Detect which cell encompasses the target text, then output its (X, Y) center coordinate. 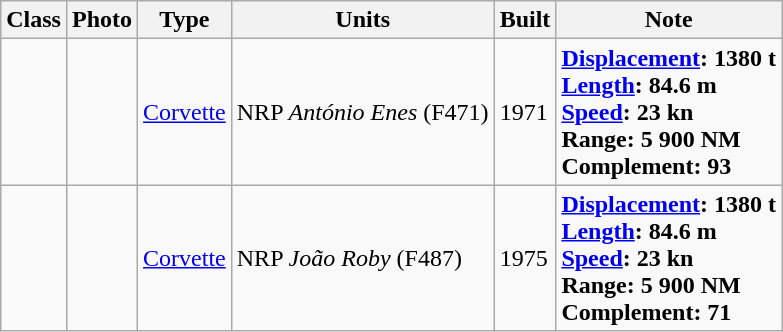
Displacement: 1380 tLength: 84.6 mSpeed: 23 knRange: 5 900 NMComplement: 71 (669, 258)
NRP António Enes (F471) (362, 112)
NRP João Roby (F487) (362, 258)
Type (185, 20)
Units (362, 20)
Note (669, 20)
1971 (525, 112)
Displacement: 1380 tLength: 84.6 mSpeed: 23 knRange: 5 900 NMComplement: 93 (669, 112)
1975 (525, 258)
Photo (102, 20)
Class (34, 20)
Built (525, 20)
